Output the (x, y) coordinate of the center of the cell containing the given text.  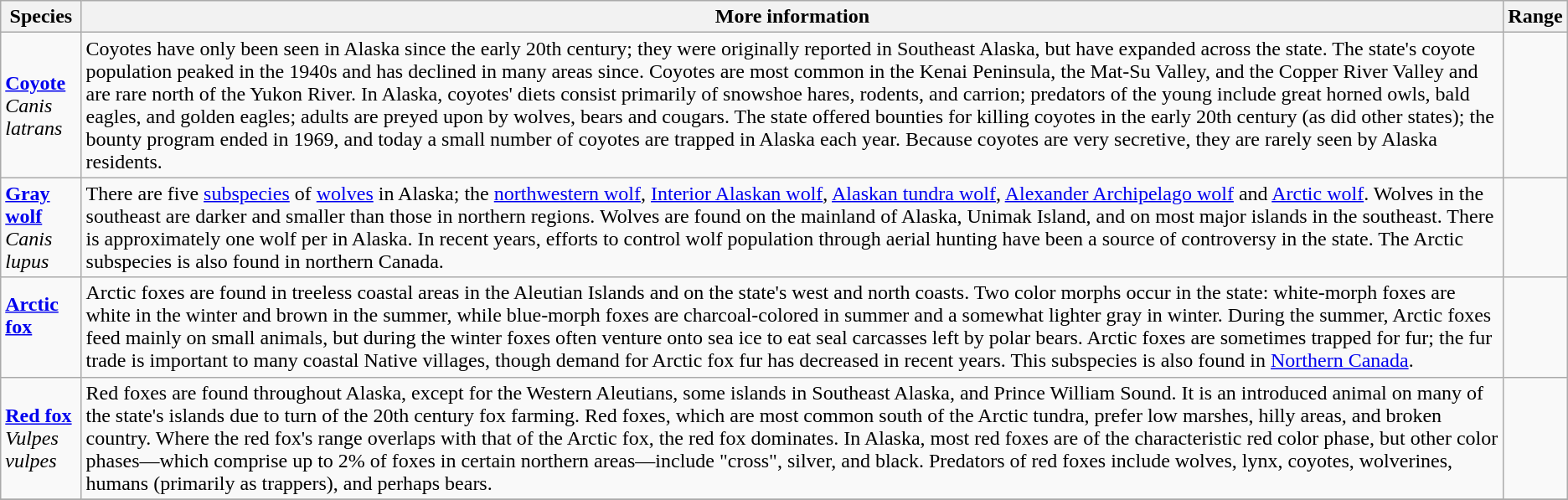
More information (792, 17)
Range (1535, 17)
Red foxVulpes vulpes (41, 438)
Species (41, 17)
Arctic fox (41, 327)
Gray wolfCanis lupus (41, 228)
CoyoteCanis latrans (41, 106)
